Scan for the cell matching the given text and deliver its [X, Y] coordinate at center. 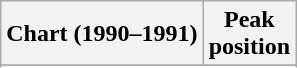
Chart (1990–1991) [102, 34]
Peakposition [249, 34]
